For the text-containing cell, return its midpoint in (X, Y) coordinate format. 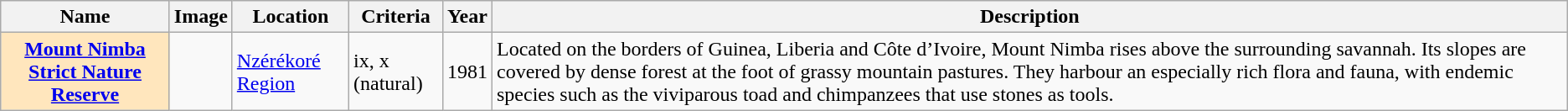
Mount Nimba Strict Nature Reserve (85, 71)
Description (1029, 17)
Name (85, 17)
Nzérékoré Region (290, 71)
Criteria (396, 17)
Image (201, 17)
ix, x (natural) (396, 71)
1981 (467, 71)
Location (290, 17)
Year (467, 17)
